Return [X, Y] of the center of cell containing provided text 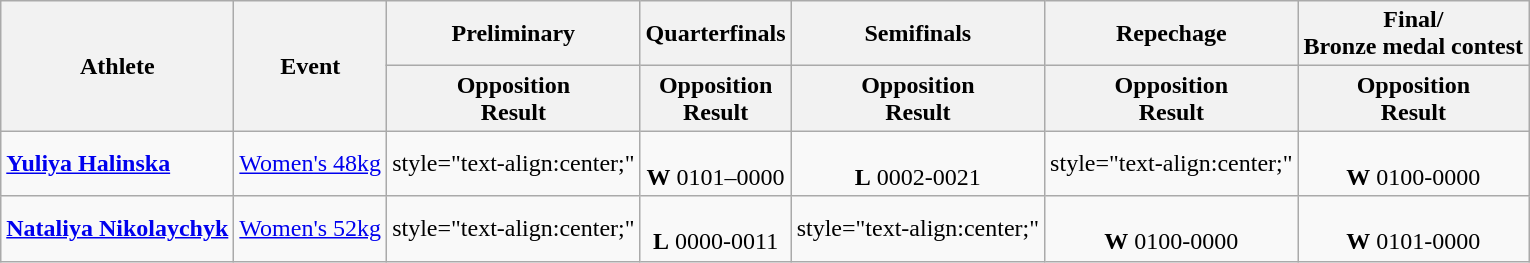
Final/Bronze medal contest [1414, 34]
L 0000-0011 [716, 228]
Yuliya Halinska [118, 164]
Nataliya Nikolaychyk [118, 228]
Preliminary [514, 34]
Athlete [118, 66]
Repechage [1172, 34]
Event [310, 66]
L 0002-0021 [918, 164]
Women's 52kg [310, 228]
Women's 48kg [310, 164]
W 0101–0000 [716, 164]
Semifinals [918, 34]
W 0101-0000 [1414, 228]
Quarterfinals [716, 34]
